Identify which cell holds the provided text, then report its (x, y) central coordinate. 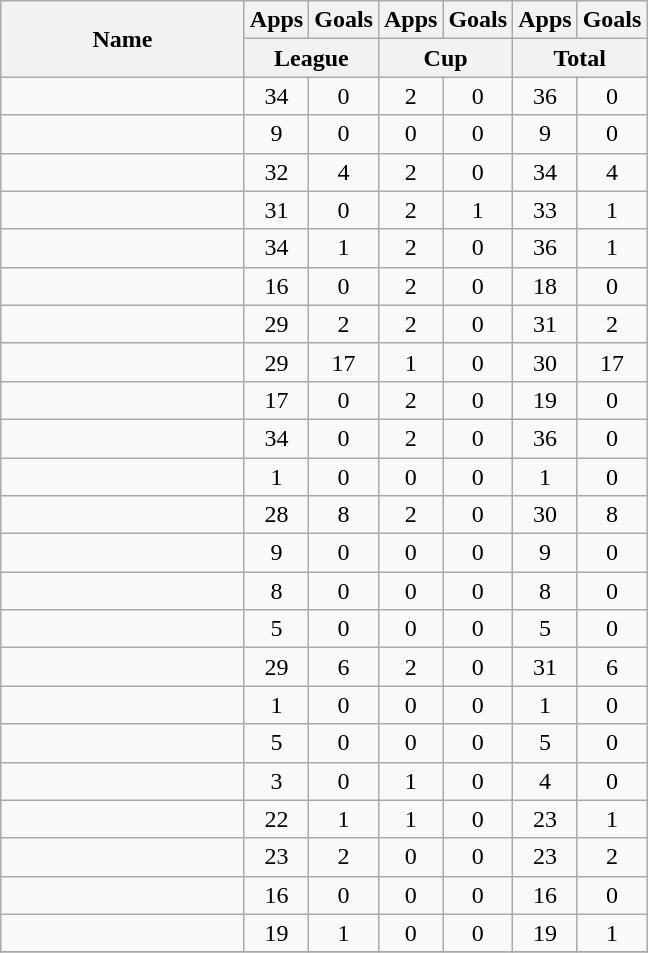
Total (580, 58)
3 (276, 781)
22 (276, 819)
32 (276, 172)
33 (545, 210)
Cup (445, 58)
28 (276, 515)
League (311, 58)
18 (545, 286)
Name (123, 39)
